Return [X, Y] of the center of cell containing provided text 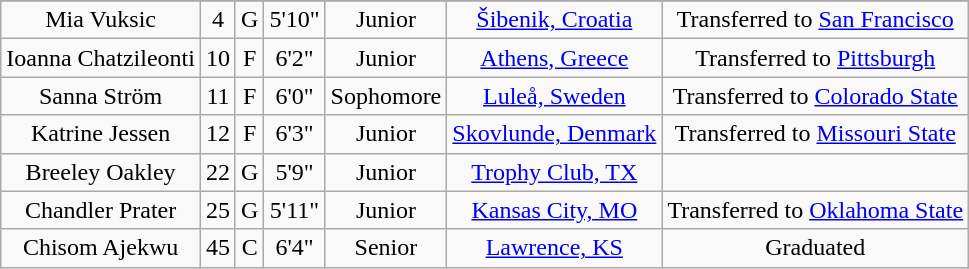
Trophy Club, TX [554, 172]
5'11" [294, 210]
11 [218, 96]
Athens, Greece [554, 58]
Transferred to Oklahoma State [816, 210]
Transferred to Missouri State [816, 134]
4 [218, 20]
Kansas City, MO [554, 210]
Lawrence, KS [554, 248]
Transferred to Colorado State [816, 96]
Sophomore [386, 96]
C [249, 248]
Chandler Prater [101, 210]
5'10" [294, 20]
Chisom Ajekwu [101, 248]
12 [218, 134]
Senior [386, 248]
Ioanna Chatzileonti [101, 58]
10 [218, 58]
Mia Vuksic [101, 20]
Graduated [816, 248]
6'2" [294, 58]
45 [218, 248]
25 [218, 210]
Skovlunde, Denmark [554, 134]
6'3" [294, 134]
Transferred to San Francisco [816, 20]
5'9" [294, 172]
Sanna Ström [101, 96]
Šibenik, Croatia [554, 20]
Transferred to Pittsburgh [816, 58]
Katrine Jessen [101, 134]
Breeley Oakley [101, 172]
6'4" [294, 248]
6'0" [294, 96]
Luleå, Sweden [554, 96]
22 [218, 172]
